Return (x, y) of the center of cell containing provided text 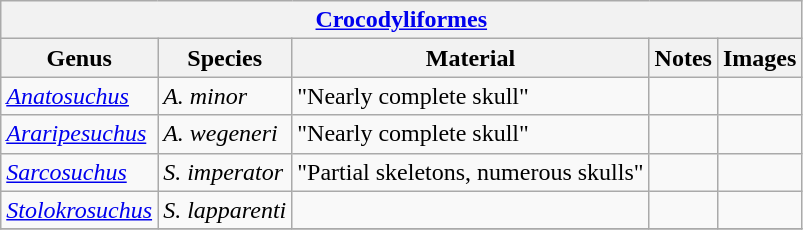
Genus (80, 58)
Crocodyliformes (402, 20)
Sarcosuchus (80, 172)
S. lapparenti (225, 210)
S. imperator (225, 172)
Material (470, 58)
A. minor (225, 96)
A. wegeneri (225, 134)
Species (225, 58)
Images (759, 58)
Stolokrosuchus (80, 210)
"Partial skeletons, numerous skulls" (470, 172)
Araripesuchus (80, 134)
Notes (683, 58)
Anatosuchus (80, 96)
